Capture the cell that displays the provided text and extract its [x, y] central coordinate. 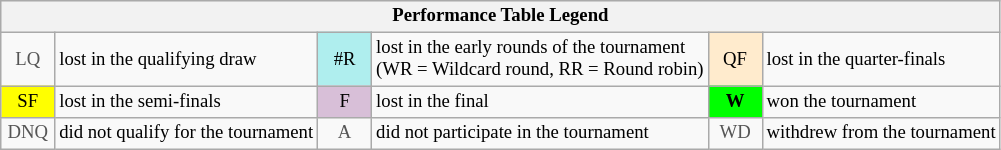
lost in the semi-finals [186, 102]
QF [735, 60]
lost in the qualifying draw [186, 60]
won the tournament [881, 102]
did not participate in the tournament [540, 134]
#R [345, 60]
WD [735, 134]
DNQ [28, 134]
did not qualify for the tournament [186, 134]
W [735, 102]
lost in the final [540, 102]
A [345, 134]
lost in the early rounds of the tournament(WR = Wildcard round, RR = Round robin) [540, 60]
F [345, 102]
withdrew from the tournament [881, 134]
Performance Table Legend [500, 16]
LQ [28, 60]
SF [28, 102]
lost in the quarter-finals [881, 60]
